Provide the (X, Y) coordinate of the cell's center where the given text is located.  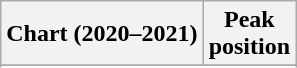
Chart (2020–2021) (102, 34)
Peakposition (249, 34)
